Detect which cell encompasses the target text, then output its (X, Y) center coordinate. 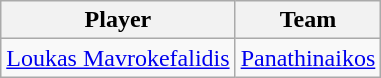
Panathinaikos (308, 58)
Loukas Mavrokefalidis (118, 58)
Player (118, 20)
Team (308, 20)
